For the text-containing cell, return its midpoint in (X, Y) coordinate format. 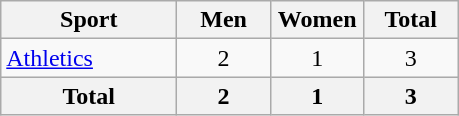
Athletics (89, 58)
Sport (89, 20)
Women (317, 20)
Men (224, 20)
